Search for the cell housing the specified text and yield its (x, y) center coordinate. 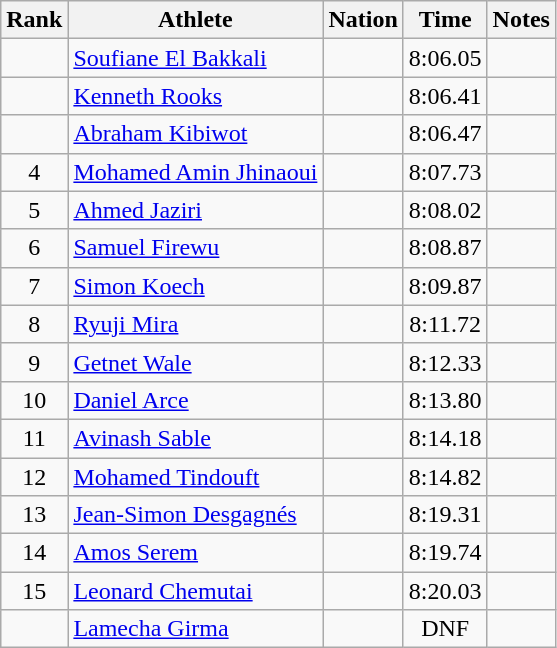
Leonard Chemutai (196, 591)
7 (34, 286)
15 (34, 591)
8:08.87 (445, 248)
Soufiane El Bakkali (196, 58)
Time (445, 20)
8:06.05 (445, 58)
Getnet Wale (196, 362)
8:14.18 (445, 438)
11 (34, 438)
Nation (363, 20)
13 (34, 515)
6 (34, 248)
Mohamed Tindouft (196, 477)
DNF (445, 629)
8:13.80 (445, 400)
Simon Koech (196, 286)
8:07.73 (445, 172)
Kenneth Rooks (196, 96)
8:19.74 (445, 553)
8:12.33 (445, 362)
8:19.31 (445, 515)
10 (34, 400)
8:08.02 (445, 210)
Mohamed Amin Jhinaoui (196, 172)
Rank (34, 20)
Athlete (196, 20)
Jean-Simon Desgagnés (196, 515)
8:14.82 (445, 477)
Ryuji Mira (196, 324)
8:20.03 (445, 591)
Avinash Sable (196, 438)
9 (34, 362)
8:11.72 (445, 324)
8:06.47 (445, 134)
Notes (521, 20)
Samuel Firewu (196, 248)
8:06.41 (445, 96)
5 (34, 210)
Abraham Kibiwot (196, 134)
8:09.87 (445, 286)
14 (34, 553)
Ahmed Jaziri (196, 210)
Lamecha Girma (196, 629)
12 (34, 477)
Amos Serem (196, 553)
4 (34, 172)
Daniel Arce (196, 400)
8 (34, 324)
